Pinpoint the cell where the given text exists, returning its [X, Y] midpoint coordinate. 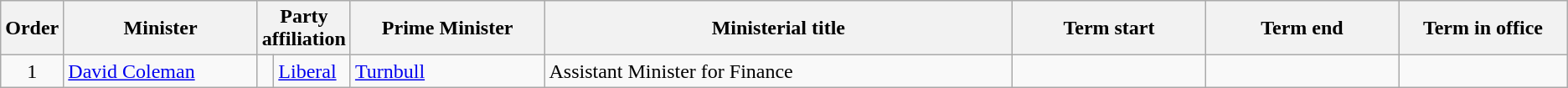
Order [32, 28]
David Coleman [161, 71]
Prime Minister [447, 28]
Ministerial title [779, 28]
Party affiliation [303, 28]
Term in office [1483, 28]
Term start [1109, 28]
Term end [1302, 28]
Assistant Minister for Finance [779, 71]
Minister [161, 28]
Turnbull [447, 71]
Liberal [312, 71]
1 [32, 71]
